Return [x, y] of the center of cell containing provided text 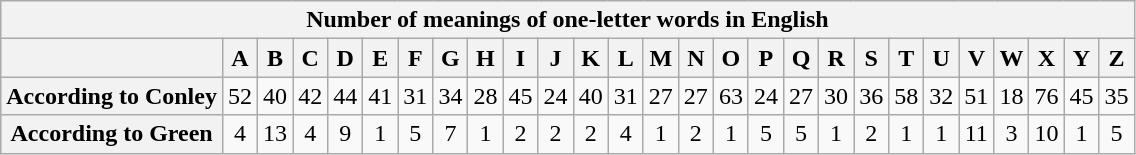
42 [310, 96]
34 [450, 96]
13 [276, 134]
10 [1046, 134]
K [590, 58]
51 [976, 96]
L [626, 58]
35 [1116, 96]
58 [906, 96]
U [942, 58]
36 [872, 96]
W [1012, 58]
63 [730, 96]
S [872, 58]
32 [942, 96]
Q [800, 58]
18 [1012, 96]
I [520, 58]
52 [240, 96]
3 [1012, 134]
41 [380, 96]
O [730, 58]
E [380, 58]
7 [450, 134]
B [276, 58]
11 [976, 134]
C [310, 58]
44 [346, 96]
Number of meanings of one-letter words in English [568, 20]
28 [486, 96]
30 [836, 96]
X [1046, 58]
According to Green [112, 134]
M [660, 58]
N [696, 58]
T [906, 58]
H [486, 58]
76 [1046, 96]
J [556, 58]
R [836, 58]
9 [346, 134]
Z [1116, 58]
Y [1082, 58]
A [240, 58]
D [346, 58]
F [416, 58]
V [976, 58]
P [766, 58]
According to Conley [112, 96]
G [450, 58]
